Locate the cell with the specified text and output its [X, Y] center coordinate. 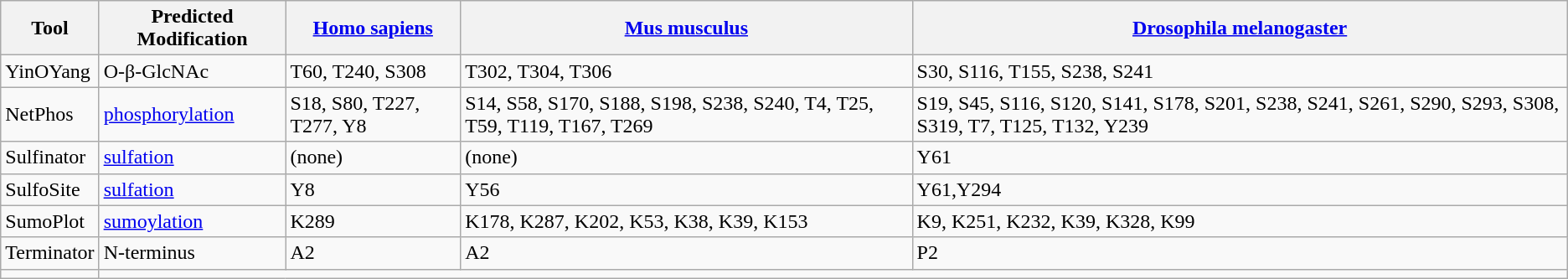
sumoylation [193, 221]
SumoPlot [50, 221]
S14, S58, S170, S188, S198, S238, S240, T4, T25, T59, T119, T167, T269 [687, 114]
S18, S80, T227, T277, Y8 [374, 114]
T60, T240, S308 [374, 71]
K178, K287, K202, K53, K38, K39, K153 [687, 221]
Sulfinator [50, 158]
Drosophila melanogaster [1240, 28]
K9, K251, K232, K39, K328, K99 [1240, 221]
Y61,Y294 [1240, 189]
NetPhos [50, 114]
S19, S45, S116, S120, S141, S178, S201, S238, S241, S261, S290, S293, S308, S319, T7, T125, T132, Y239 [1240, 114]
Homo sapiens [374, 28]
T302, T304, T306 [687, 71]
Terminator [50, 253]
N-terminus [193, 253]
phosphorylation [193, 114]
K289 [374, 221]
Y56 [687, 189]
P2 [1240, 253]
O-β-GlcNAc [193, 71]
Predicted Modification [193, 28]
S30, S116, T155, S238, S241 [1240, 71]
YinOYang [50, 71]
Mus musculus [687, 28]
Tool [50, 28]
Y8 [374, 189]
SulfoSite [50, 189]
Y61 [1240, 158]
